From the cell containing the given text, extract its center point as [x, y] coordinate. 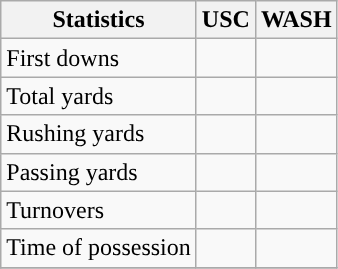
Time of possession [99, 248]
USC [226, 20]
First downs [99, 58]
Rushing yards [99, 134]
Statistics [99, 20]
Total yards [99, 96]
WASH [296, 20]
Turnovers [99, 210]
Passing yards [99, 172]
